Output the [x, y] coordinate of the center of the cell containing the given text.  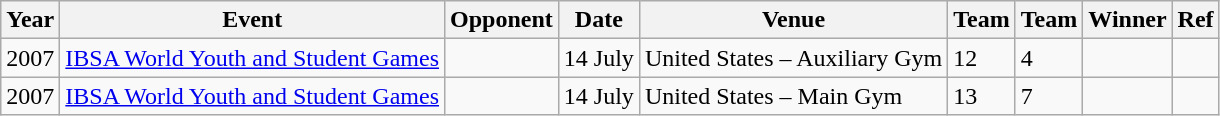
United States – Auxiliary Gym [793, 58]
United States – Main Gym [793, 96]
7 [1049, 96]
Event [252, 20]
Date [598, 20]
Ref [1196, 20]
Winner [1128, 20]
12 [982, 58]
13 [982, 96]
Year [30, 20]
4 [1049, 58]
Opponent [502, 20]
Venue [793, 20]
